Identify which cell holds the provided text, then report its (x, y) central coordinate. 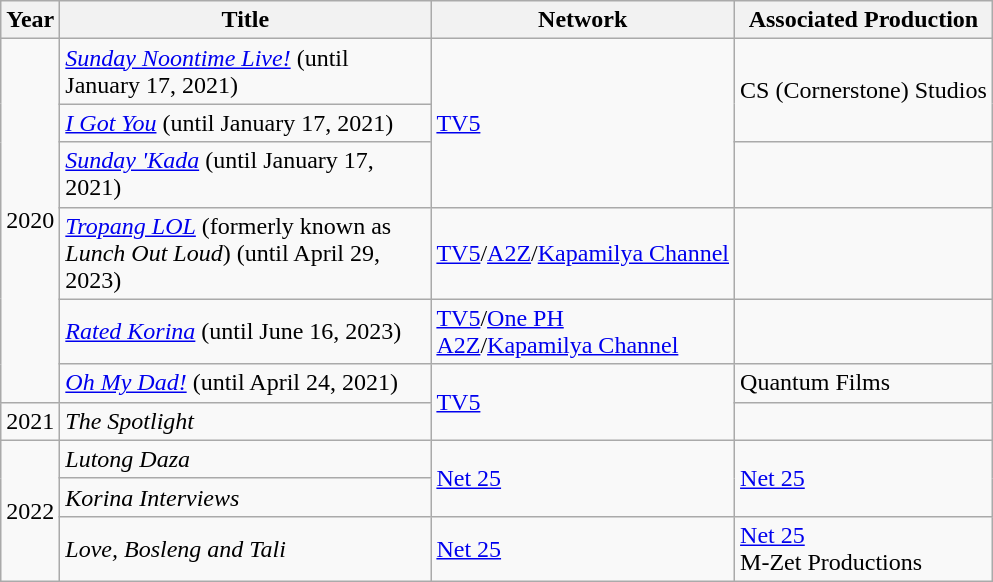
Oh My Dad! (until April 24, 2021) (246, 383)
2022 (30, 510)
Sunday 'Kada (until January 17, 2021) (246, 174)
Year (30, 20)
TV5/One PHA2Z/Kapamilya Channel (583, 332)
Net 25M-Zet Productions (864, 548)
Network (583, 20)
Rated Korina (until June 16, 2023) (246, 332)
2020 (30, 220)
2021 (30, 421)
I Got You (until January 17, 2021) (246, 123)
Title (246, 20)
CS (Cornerstone) Studios (864, 90)
Associated Production (864, 20)
TV5/A2Z/Kapamilya Channel (583, 253)
Love, Bosleng and Tali (246, 548)
Korina Interviews (246, 497)
The Spotlight (246, 421)
Lutong Daza (246, 459)
Tropang LOL (formerly known as Lunch Out Loud) (until April 29, 2023) (246, 253)
Quantum Films (864, 383)
Sunday Noontime Live! (until January 17, 2021) (246, 72)
